Extract the (x, y) coordinate from the center of the cell holding the provided text.  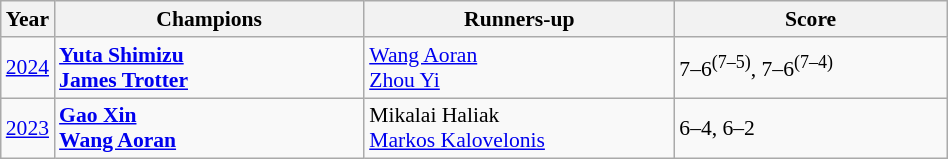
Mikalai Haliak Markos Kalovelonis (519, 128)
Gao Xin Wang Aoran (209, 128)
6–4, 6–2 (810, 128)
2023 (28, 128)
Champions (209, 19)
Year (28, 19)
Yuta Shimizu James Trotter (209, 68)
Runners-up (519, 19)
Score (810, 19)
2024 (28, 68)
7–6(7–5), 7–6(7–4) (810, 68)
Wang Aoran Zhou Yi (519, 68)
